Locate the cell with the specified text and output its [x, y] center coordinate. 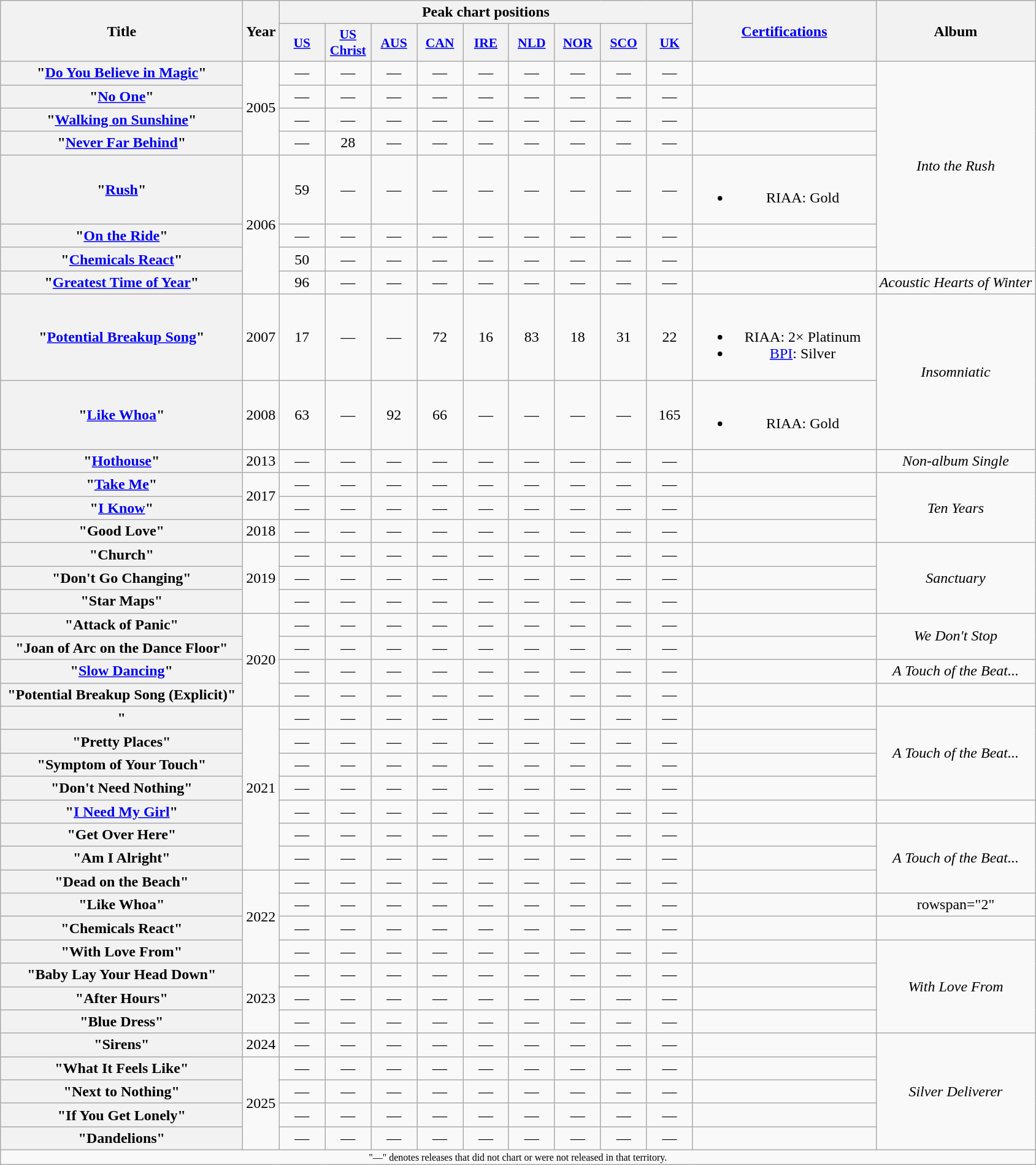
17 [302, 337]
96 [302, 282]
2020 [261, 659]
50 [302, 259]
Title [121, 31]
"Pretty Places" [121, 741]
Into the Rush [956, 166]
2008 [261, 415]
31 [623, 337]
"Blue Dress" [121, 1021]
"Potential Breakup Song" [121, 337]
Peak chart positions [486, 12]
66 [440, 415]
"Baby Lay Your Head Down" [121, 975]
IRE [486, 43]
59 [302, 189]
UK [670, 43]
Acoustic Hearts of Winter [956, 282]
" [121, 718]
Silver Deliverer [956, 1091]
2021 [261, 788]
2022 [261, 917]
"Slow Dancing" [121, 671]
"Greatest Time of Year" [121, 282]
"With Love From" [121, 952]
"Joan of Arc on the Dance Floor" [121, 648]
"What It Feels Like" [121, 1068]
16 [486, 337]
2025 [261, 1103]
2007 [261, 337]
2023 [261, 998]
22 [670, 337]
Album [956, 31]
"If You Get Lonely" [121, 1115]
"Dandelions" [121, 1138]
AUS [394, 43]
"Symptom of Your Touch" [121, 764]
With Love From [956, 986]
Insomniatic [956, 372]
63 [302, 415]
"Don't Go Changing" [121, 578]
2005 [261, 108]
"—" denotes releases that did not chart or were not released in that territory. [518, 1157]
18 [578, 337]
CAN [440, 43]
"Take Me" [121, 485]
"Hothouse" [121, 461]
We Don't Stop [956, 636]
NLD [531, 43]
"Walking on Sunshine" [121, 120]
"I Need My Girl" [121, 812]
RIAA: 2× PlatinumBPI: Silver [784, 337]
"Never Far Behind" [121, 143]
"After Hours" [121, 998]
Certifications [784, 31]
Sanctuary [956, 578]
Non-album Single [956, 461]
"Star Maps" [121, 601]
2019 [261, 578]
"Church" [121, 555]
"Am I Alright" [121, 858]
92 [394, 415]
"No One" [121, 96]
"Potential Breakup Song (Explicit)" [121, 694]
165 [670, 415]
"Dead on the Beach" [121, 882]
"Good Love" [121, 531]
2018 [261, 531]
NOR [578, 43]
28 [348, 143]
"On the Ride" [121, 236]
"Do You Believe in Magic" [121, 73]
"Attack of Panic" [121, 625]
"Don't Need Nothing" [121, 788]
2024 [261, 1045]
2013 [261, 461]
US Christ [348, 43]
"Next to Nothing" [121, 1091]
"Sirens" [121, 1045]
SCO [623, 43]
rowspan="2" [956, 905]
Ten Years [956, 508]
Year [261, 31]
US [302, 43]
2017 [261, 496]
83 [531, 337]
"Rush" [121, 189]
2006 [261, 225]
72 [440, 337]
"I Know" [121, 508]
"Get Over Here" [121, 835]
